Identify which cell holds the provided text, then report its (x, y) central coordinate. 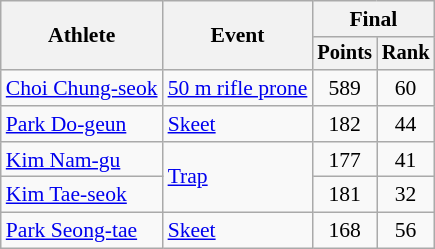
Points (344, 54)
32 (406, 195)
181 (344, 195)
Park Do-geun (82, 124)
Park Seong-tae (82, 231)
41 (406, 160)
182 (344, 124)
Athlete (82, 36)
Final (373, 19)
589 (344, 88)
44 (406, 124)
Trap (238, 178)
Kim Tae-seok (82, 195)
177 (344, 160)
Rank (406, 54)
Kim Nam-gu (82, 160)
60 (406, 88)
Choi Chung-seok (82, 88)
56 (406, 231)
50 m rifle prone (238, 88)
168 (344, 231)
Event (238, 36)
